Output the [x, y] coordinate of the center of the cell containing the given text.  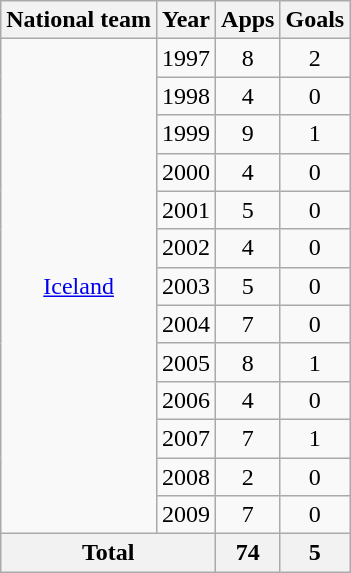
Total [108, 553]
1999 [186, 134]
Goals [315, 20]
1997 [186, 58]
Apps [248, 20]
2007 [186, 438]
2000 [186, 172]
2005 [186, 362]
2002 [186, 248]
2006 [186, 400]
9 [248, 134]
2004 [186, 324]
2001 [186, 210]
2008 [186, 477]
2003 [186, 286]
Iceland [79, 286]
National team [79, 20]
1998 [186, 96]
74 [248, 553]
Year [186, 20]
2009 [186, 515]
